Scan for the cell matching the given text and deliver its [x, y] coordinate at center. 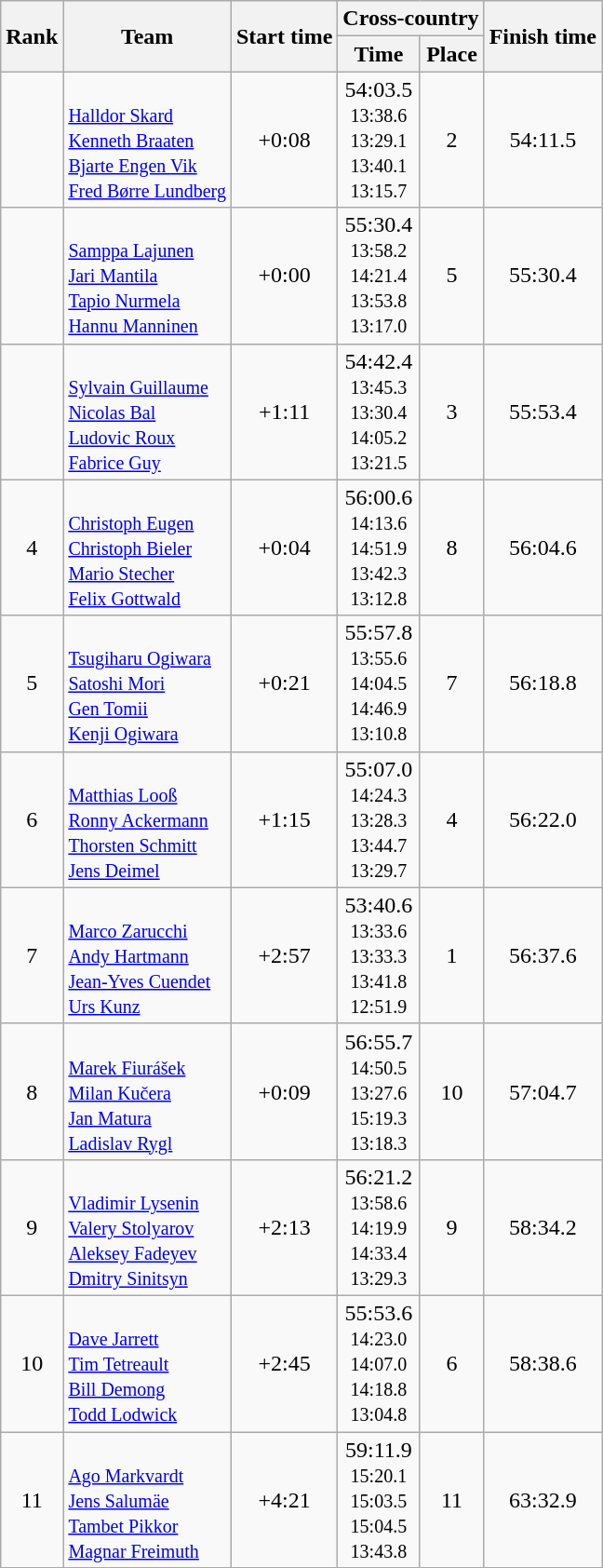
56:04.6 [543, 547]
56:37.6 [543, 955]
56:21.2 13:58.6 14:19.9 14:33.4 13:29.3 [379, 1227]
58:38.6 [543, 1363]
55:53.6 14:23.0 14:07.0 14:18.8 13:04.8 [379, 1363]
3 [452, 412]
53:40.6 13:33.6 13:33.3 13:41.8 12:51.9 [379, 955]
Place [452, 54]
+2:13 [284, 1227]
Marco Zarucchi Andy Hartmann Jean-Yves Cuendet Urs Kunz [147, 955]
63:32.9 [543, 1500]
+1:15 [284, 819]
2 [452, 140]
Sylvain Guillaume Nicolas Bal Ludovic Roux Fabrice Guy [147, 412]
56:00.6 14:13.6 14:51.9 13:42.3 13:12.8 [379, 547]
55:30.4 13:58.2 14:21.4 13:53.8 13:17.0 [379, 276]
Marek Fiurášek Milan Kučera Jan Matura Ladislav Rygl [147, 1091]
Tsugiharu Ogiwara Satoshi Mori Gen Tomii Kenji Ogiwara [147, 683]
Rank [32, 36]
54:03.5 13:38.6 13:29.1 13:40.1 13:15.7 [379, 140]
55:30.4 [543, 276]
+0:09 [284, 1091]
55:53.4 [543, 412]
58:34.2 [543, 1227]
Christoph Eugen Christoph Bieler Mario Stecher Felix Gottwald [147, 547]
1 [452, 955]
57:04.7 [543, 1091]
55:57.8 13:55.6 14:04.5 14:46.9 13:10.8 [379, 683]
56:18.8 [543, 683]
Team [147, 36]
Finish time [543, 36]
Vladimir Lysenin Valery Stolyarov Aleksey Fadeyev Dmitry Sinitsyn [147, 1227]
+0:21 [284, 683]
56:55.7 14:50.5 13:27.6 15:19.3 13:18.3 [379, 1091]
+1:11 [284, 412]
Ago Markvardt Jens Salumäe Tambet Pikkor Magnar Freimuth [147, 1500]
+0:04 [284, 547]
+0:08 [284, 140]
Time [379, 54]
56:22.0 [543, 819]
55:07.0 14:24.3 13:28.3 13:44.7 13:29.7 [379, 819]
Samppa Lajunen Jari Mantila Tapio Nurmela Hannu Manninen [147, 276]
+4:21 [284, 1500]
54:42.4 13:45.3 13:30.4 14:05.2 13:21.5 [379, 412]
Matthias Looß Ronny Ackermann Thorsten Schmitt Jens Deimel [147, 819]
+2:45 [284, 1363]
Start time [284, 36]
Cross-country [411, 19]
+2:57 [284, 955]
Dave Jarrett Tim Tetreault Bill Demong Todd Lodwick [147, 1363]
54:11.5 [543, 140]
59:11.9 15:20.1 15:03.5 15:04.5 13:43.8 [379, 1500]
Halldor Skard Kenneth Braaten Bjarte Engen Vik Fred Børre Lundberg [147, 140]
+0:00 [284, 276]
